For the text-containing cell, return its midpoint in (X, Y) coordinate format. 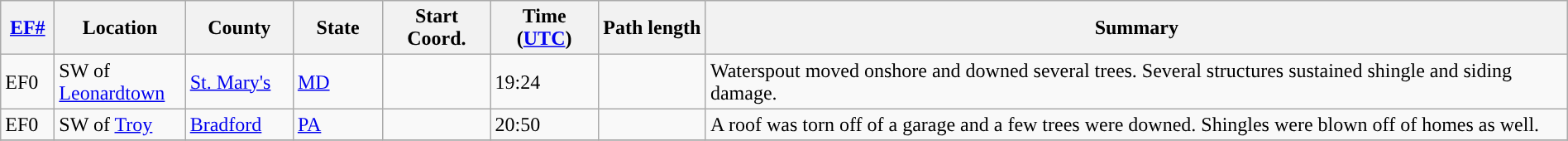
PA (337, 124)
Time (UTC) (544, 28)
MD (337, 81)
Path length (652, 28)
EF# (28, 28)
County (239, 28)
A roof was torn off of a garage and a few trees were downed. Shingles were blown off of homes as well. (1136, 124)
19:24 (544, 81)
SW of Leonardtown (120, 81)
State (337, 28)
Location (120, 28)
Start Coord. (437, 28)
SW of Troy (120, 124)
St. Mary's (239, 81)
Bradford (239, 124)
Summary (1136, 28)
Waterspout moved onshore and downed several trees. Several structures sustained shingle and siding damage. (1136, 81)
20:50 (544, 124)
